Search for the cell housing the specified text and yield its (x, y) center coordinate. 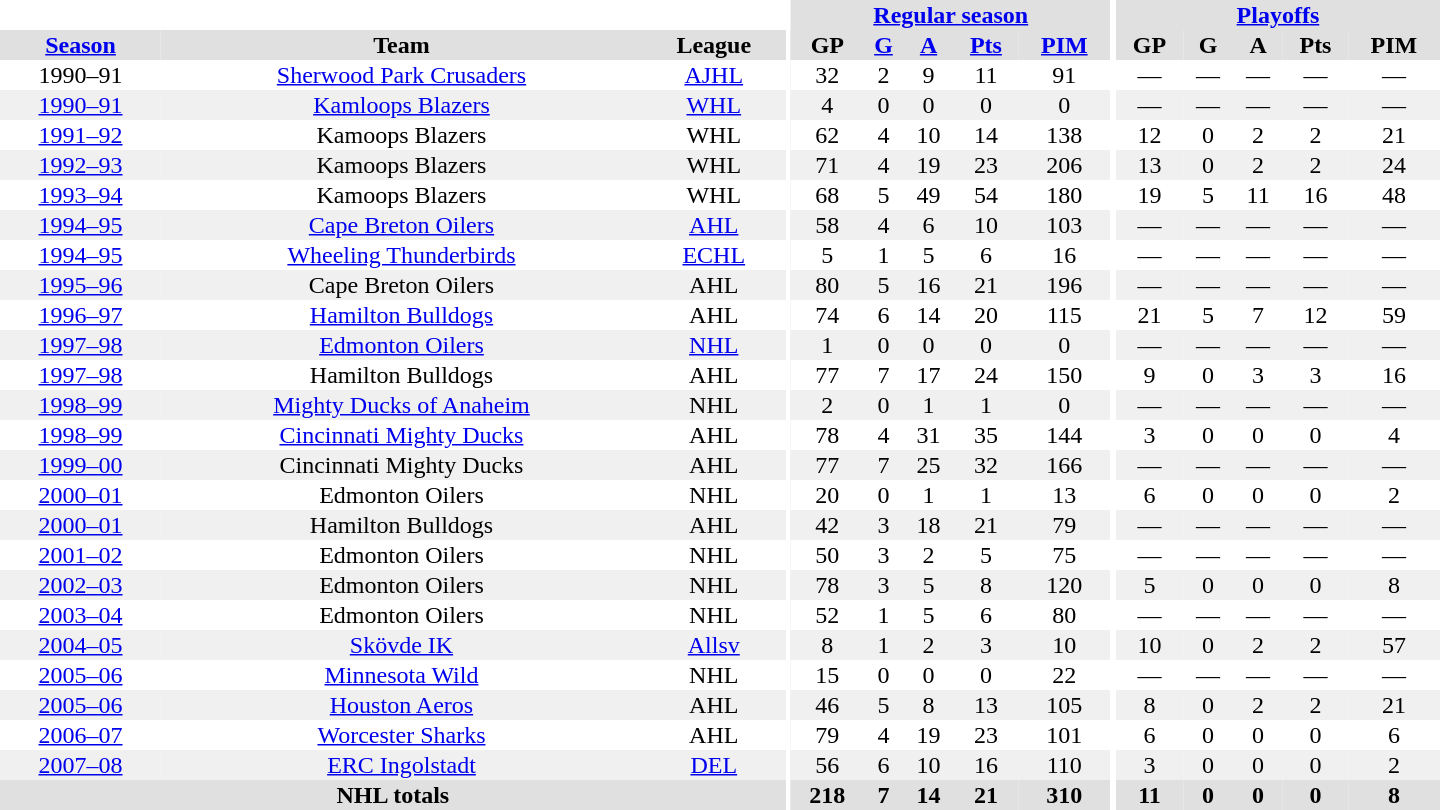
Skövde IK (402, 645)
AJHL (714, 75)
22 (1064, 675)
166 (1064, 465)
ERC Ingolstadt (402, 765)
Wheeling Thunderbirds (402, 255)
DEL (714, 765)
144 (1064, 435)
35 (986, 435)
1999–00 (80, 465)
Sherwood Park Crusaders (402, 75)
101 (1064, 735)
218 (827, 795)
1996–97 (80, 315)
75 (1064, 555)
1992–93 (80, 165)
310 (1064, 795)
74 (827, 315)
196 (1064, 285)
17 (929, 375)
2002–03 (80, 585)
42 (827, 525)
115 (1064, 315)
31 (929, 435)
Houston Aeros (402, 705)
50 (827, 555)
2006–07 (80, 735)
57 (1394, 645)
Kamloops Blazers (402, 105)
103 (1064, 225)
2001–02 (80, 555)
138 (1064, 135)
Minnesota Wild (402, 675)
Allsv (714, 645)
Mighty Ducks of Anaheim (402, 405)
Playoffs (1278, 15)
1995–96 (80, 285)
206 (1064, 165)
1993–94 (80, 195)
ECHL (714, 255)
Season (80, 45)
150 (1064, 375)
1991–92 (80, 135)
Worcester Sharks (402, 735)
18 (929, 525)
120 (1064, 585)
105 (1064, 705)
NHL totals (393, 795)
25 (929, 465)
Team (402, 45)
League (714, 45)
52 (827, 615)
Regular season (950, 15)
62 (827, 135)
59 (1394, 315)
58 (827, 225)
71 (827, 165)
91 (1064, 75)
2004–05 (80, 645)
110 (1064, 765)
46 (827, 705)
2003–04 (80, 615)
2007–08 (80, 765)
68 (827, 195)
48 (1394, 195)
180 (1064, 195)
54 (986, 195)
56 (827, 765)
15 (827, 675)
49 (929, 195)
